Locate the cell with the specified text and output its (X, Y) center coordinate. 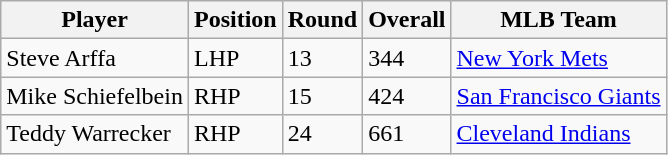
Steve Arffa (95, 58)
San Francisco Giants (558, 96)
Cleveland Indians (558, 134)
Round (322, 20)
New York Mets (558, 58)
424 (407, 96)
344 (407, 58)
Overall (407, 20)
Player (95, 20)
15 (322, 96)
MLB Team (558, 20)
661 (407, 134)
13 (322, 58)
Teddy Warrecker (95, 134)
Mike Schiefelbein (95, 96)
Position (235, 20)
24 (322, 134)
LHP (235, 58)
